Extract the [x, y] coordinate from the center of the cell holding the provided text.  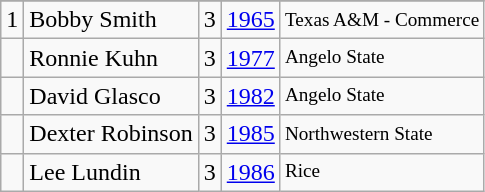
1965 [250, 20]
Bobby Smith [111, 20]
Dexter Robinson [111, 134]
1 [12, 20]
Rice [382, 172]
Ronnie Kuhn [111, 58]
1986 [250, 172]
1982 [250, 96]
1977 [250, 58]
Texas A&M - Commerce [382, 20]
1985 [250, 134]
David Glasco [111, 96]
Northwestern State [382, 134]
Lee Lundin [111, 172]
